Locate the cell with the specified text and output its (X, Y) center coordinate. 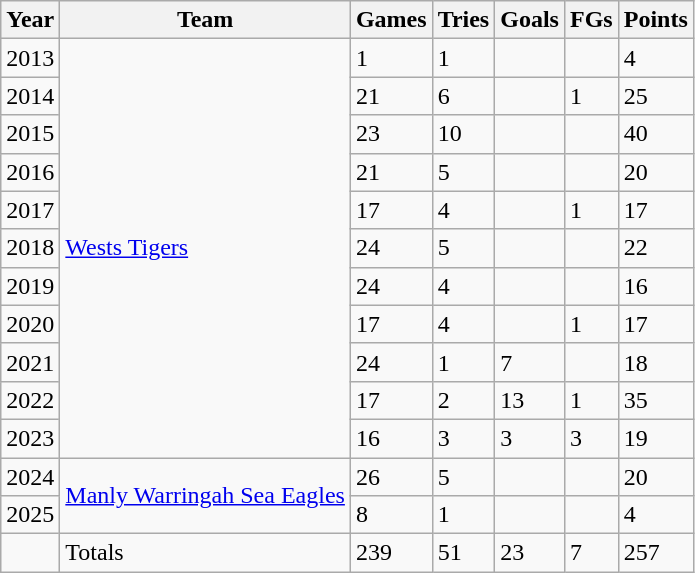
2016 (30, 172)
2014 (30, 96)
10 (464, 134)
Manly Warringah Sea Eagles (206, 496)
2019 (30, 286)
Year (30, 20)
40 (656, 134)
22 (656, 248)
13 (530, 400)
Wests Tigers (206, 248)
51 (464, 553)
2018 (30, 248)
2 (464, 400)
35 (656, 400)
2025 (30, 515)
2024 (30, 477)
Games (391, 20)
Goals (530, 20)
2017 (30, 210)
Tries (464, 20)
2020 (30, 324)
25 (656, 96)
2022 (30, 400)
Points (656, 20)
Totals (206, 553)
2023 (30, 438)
257 (656, 553)
6 (464, 96)
26 (391, 477)
FGs (591, 20)
239 (391, 553)
8 (391, 515)
2013 (30, 58)
19 (656, 438)
2021 (30, 362)
2015 (30, 134)
Team (206, 20)
18 (656, 362)
